Capture the cell that displays the provided text and extract its [X, Y] central coordinate. 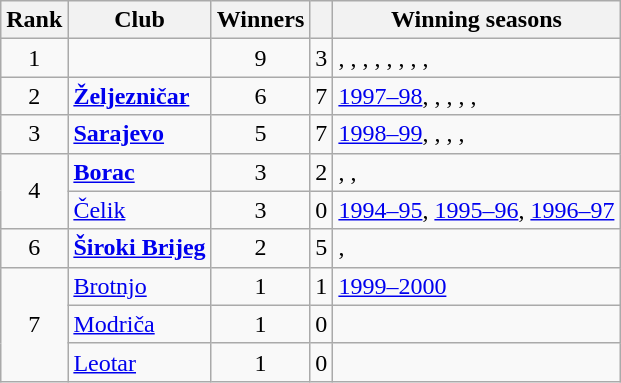
Winning seasons [476, 20]
1998–99, , , , [476, 134]
Club [140, 20]
Čelik [140, 210]
Modriča [140, 324]
, , , , , , , , [476, 58]
Borac [140, 172]
9 [260, 58]
, , [476, 172]
Rank [34, 20]
Leotar [140, 362]
Sarajevo [140, 134]
Brotnjo [140, 286]
1999–2000 [476, 286]
Široki Brijeg [140, 248]
4 [34, 191]
Winners [260, 20]
1997–98, , , , , [476, 96]
1994–95, 1995–96, 1996–97 [476, 210]
Željezničar [140, 96]
, [476, 248]
